Identify which cell holds the provided text, then report its (X, Y) central coordinate. 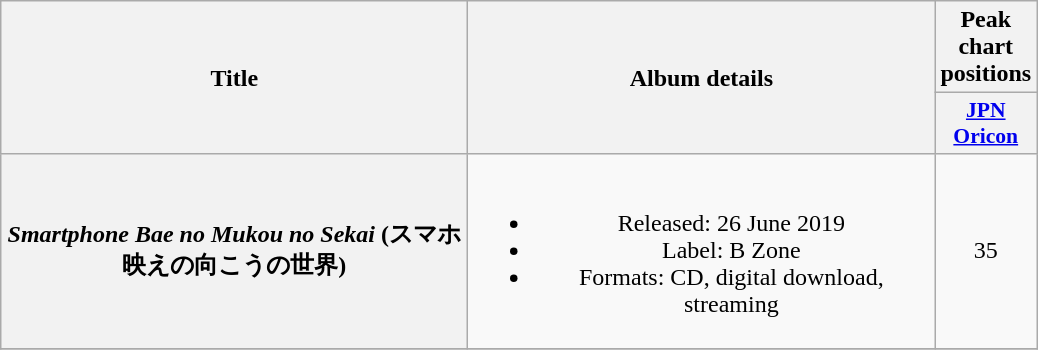
Peakchartpositions (986, 47)
JPNOricon (986, 124)
Smartphone Bae no Mukou no Sekai (スマホ映えの向こうの世界) (234, 251)
Album details (702, 78)
35 (986, 251)
Released: 26 June 2019Label: B ZoneFormats: CD, digital download, streaming (702, 251)
Title (234, 78)
